Output the (x, y) coordinate of the center of the cell containing the given text.  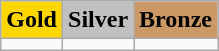
Silver (98, 20)
Gold (32, 20)
Bronze (176, 20)
